Capture the cell that displays the provided text and extract its [X, Y] central coordinate. 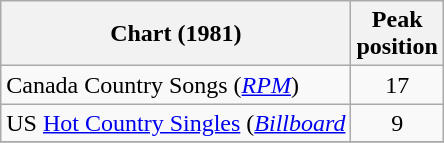
Chart (1981) [176, 34]
Canada Country Songs (RPM) [176, 85]
17 [397, 85]
Peakposition [397, 34]
9 [397, 123]
US Hot Country Singles (Billboard [176, 123]
